Return the (X, Y) coordinate for the center point of the cell that contains the specified text.  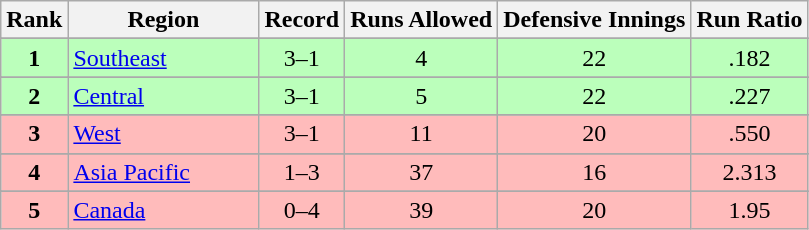
West (164, 134)
Record (302, 20)
39 (422, 210)
Run Ratio (750, 20)
.182 (750, 58)
.550 (750, 134)
1 (34, 58)
Runs Allowed (422, 20)
.227 (750, 96)
2 (34, 96)
37 (422, 172)
Region (164, 20)
1–3 (302, 172)
0–4 (302, 210)
2.313 (750, 172)
Rank (34, 20)
11 (422, 134)
1.95 (750, 210)
Canada (164, 210)
3 (34, 134)
Southeast (164, 58)
16 (594, 172)
Defensive Innings (594, 20)
Asia Pacific (164, 172)
Central (164, 96)
